For the text-containing cell, return its midpoint in [X, Y] coordinate format. 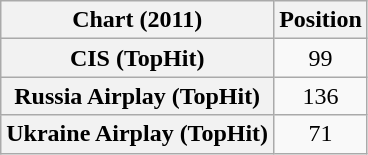
CIS (TopHit) [138, 58]
Position [321, 20]
Russia Airplay (TopHit) [138, 96]
Chart (2011) [138, 20]
136 [321, 96]
71 [321, 134]
99 [321, 58]
Ukraine Airplay (TopHit) [138, 134]
